From the cell containing the given text, extract its center point as [X, Y] coordinate. 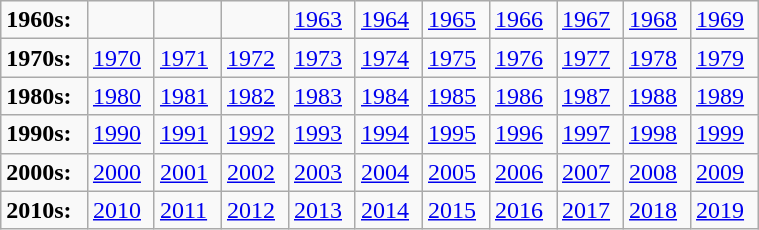
1972 [254, 58]
1996 [522, 134]
1993 [322, 134]
1976 [522, 58]
2002 [254, 172]
2019 [724, 210]
2005 [456, 172]
1970s: [44, 58]
1981 [188, 96]
1998 [658, 134]
1983 [322, 96]
1985 [456, 96]
1965 [456, 20]
1997 [590, 134]
1988 [658, 96]
1975 [456, 58]
2004 [388, 172]
1986 [522, 96]
2010s: [44, 210]
2014 [388, 210]
1973 [322, 58]
1982 [254, 96]
1960s: [44, 20]
1991 [188, 134]
2001 [188, 172]
1987 [590, 96]
1979 [724, 58]
2003 [322, 172]
1995 [456, 134]
1974 [388, 58]
2013 [322, 210]
1990 [120, 134]
1989 [724, 96]
1966 [522, 20]
1992 [254, 134]
1963 [322, 20]
2007 [590, 172]
1969 [724, 20]
2008 [658, 172]
1970 [120, 58]
1964 [388, 20]
1980 [120, 96]
2006 [522, 172]
2017 [590, 210]
2018 [658, 210]
2011 [188, 210]
2009 [724, 172]
1967 [590, 20]
1978 [658, 58]
1971 [188, 58]
1990s: [44, 134]
2016 [522, 210]
1968 [658, 20]
2010 [120, 210]
1999 [724, 134]
1994 [388, 134]
2012 [254, 210]
2015 [456, 210]
1977 [590, 58]
2000s: [44, 172]
1980s: [44, 96]
2000 [120, 172]
1984 [388, 96]
